Identify which cell holds the provided text, then report its [x, y] central coordinate. 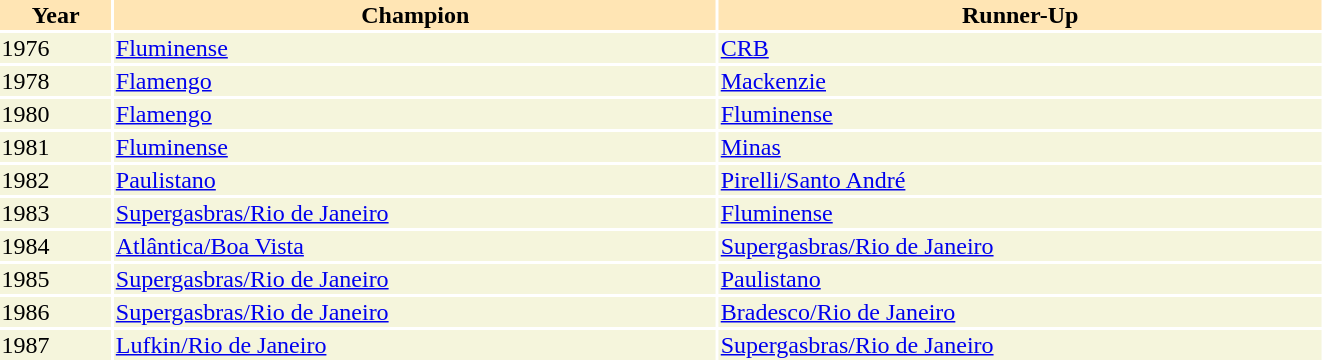
Minas [1020, 147]
1985 [56, 279]
1980 [56, 114]
Mackenzie [1020, 81]
Champion [415, 15]
1987 [56, 345]
1986 [56, 312]
Atlântica/Boa Vista [415, 246]
1983 [56, 213]
1984 [56, 246]
Runner-Up [1020, 15]
1978 [56, 81]
1981 [56, 147]
Pirelli/Santo André [1020, 180]
1982 [56, 180]
CRB [1020, 48]
Year [56, 15]
1976 [56, 48]
Lufkin/Rio de Janeiro [415, 345]
Bradesco/Rio de Janeiro [1020, 312]
